Scan for the cell matching the given text and deliver its (x, y) coordinate at center. 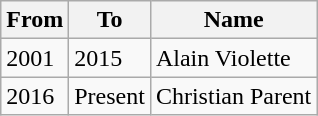
Name (233, 20)
2016 (35, 96)
From (35, 20)
Alain Violette (233, 58)
Present (110, 96)
To (110, 20)
2001 (35, 58)
Christian Parent (233, 96)
2015 (110, 58)
